Detect which cell encompasses the target text, then output its [x, y] center coordinate. 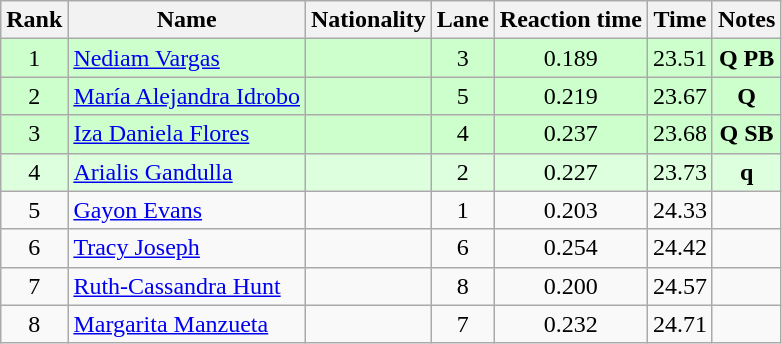
Q SB [746, 134]
0.189 [570, 58]
23.67 [680, 96]
24.33 [680, 210]
Q PB [746, 58]
q [746, 172]
0.227 [570, 172]
Q [746, 96]
Tracy Joseph [187, 248]
Nationality [369, 20]
0.232 [570, 324]
0.254 [570, 248]
Gayon Evans [187, 210]
Reaction time [570, 20]
23.68 [680, 134]
23.73 [680, 172]
Margarita Manzueta [187, 324]
Notes [746, 20]
Rank [34, 20]
Nediam Vargas [187, 58]
0.237 [570, 134]
24.42 [680, 248]
24.57 [680, 286]
24.71 [680, 324]
Iza Daniela Flores [187, 134]
Time [680, 20]
0.200 [570, 286]
María Alejandra Idrobo [187, 96]
23.51 [680, 58]
Lane [462, 20]
0.219 [570, 96]
Ruth-Cassandra Hunt [187, 286]
Name [187, 20]
Arialis Gandulla [187, 172]
0.203 [570, 210]
